Search for the cell housing the specified text and yield its [x, y] center coordinate. 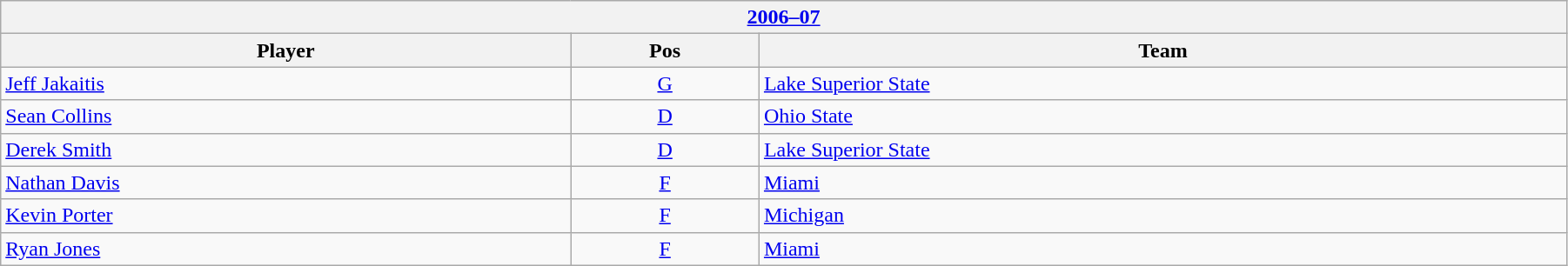
Nathan Davis [285, 183]
Michigan [1163, 216]
Team [1163, 50]
Ryan Jones [285, 249]
Sean Collins [285, 116]
Ohio State [1163, 116]
Jeff Jakaitis [285, 83]
2006–07 [784, 17]
Player [285, 50]
Kevin Porter [285, 216]
Derek Smith [285, 150]
G [665, 83]
Pos [665, 50]
